Capture the cell that displays the provided text and extract its (x, y) central coordinate. 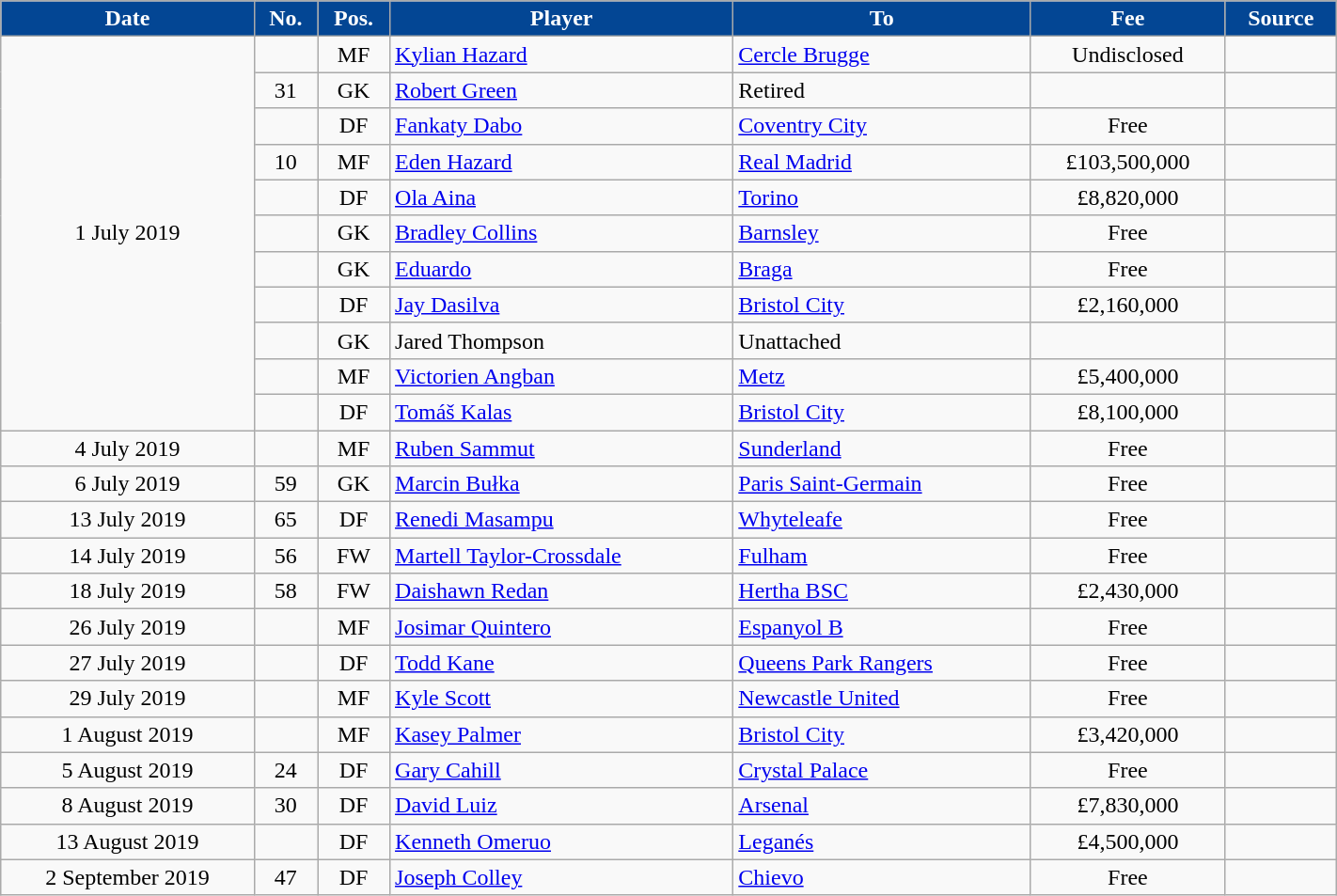
13 July 2019 (128, 520)
Sunderland (882, 448)
Source (1281, 19)
£7,830,000 (1128, 806)
6 July 2019 (128, 484)
30 (286, 806)
56 (286, 556)
Coventry City (882, 126)
Josimar Quintero (562, 627)
£103,500,000 (1128, 162)
Unattached (882, 340)
Ruben Sammut (562, 448)
Pos. (354, 19)
£8,820,000 (1128, 197)
David Luiz (562, 806)
Kasey Palmer (562, 734)
Date (128, 19)
£8,100,000 (1128, 412)
Kylian Hazard (562, 55)
Cercle Brugge (882, 55)
Whyteleafe (882, 520)
Metz (882, 376)
65 (286, 520)
Espanyol B (882, 627)
4 July 2019 (128, 448)
18 July 2019 (128, 591)
Fulham (882, 556)
5 August 2019 (128, 770)
24 (286, 770)
Daishawn Redan (562, 591)
Barnsley (882, 233)
Martell Taylor-Crossdale (562, 556)
14 July 2019 (128, 556)
Renedi Masampu (562, 520)
27 July 2019 (128, 663)
£4,500,000 (1128, 841)
£3,420,000 (1128, 734)
Hertha BSC (882, 591)
£2,430,000 (1128, 591)
Tomáš Kalas (562, 412)
Crystal Palace (882, 770)
Bradley Collins (562, 233)
Ola Aina (562, 197)
Torino (882, 197)
Player (562, 19)
8 August 2019 (128, 806)
58 (286, 591)
Gary Cahill (562, 770)
10 (286, 162)
Paris Saint-Germain (882, 484)
Retired (882, 90)
Arsenal (882, 806)
Jared Thompson (562, 340)
31 (286, 90)
£5,400,000 (1128, 376)
Braga (882, 269)
13 August 2019 (128, 841)
Undisclosed (1128, 55)
29 July 2019 (128, 699)
Robert Green (562, 90)
Newcastle United (882, 699)
Leganés (882, 841)
Fankaty Dabo (562, 126)
26 July 2019 (128, 627)
47 (286, 877)
No. (286, 19)
Fee (1128, 19)
£2,160,000 (1128, 305)
Queens Park Rangers (882, 663)
1 August 2019 (128, 734)
1 July 2019 (128, 233)
Eduardo (562, 269)
Marcin Bułka (562, 484)
Chievo (882, 877)
To (882, 19)
Joseph Colley (562, 877)
Jay Dasilva (562, 305)
Victorien Angban (562, 376)
Real Madrid (882, 162)
Kenneth Omeruo (562, 841)
Kyle Scott (562, 699)
2 September 2019 (128, 877)
Eden Hazard (562, 162)
59 (286, 484)
Todd Kane (562, 663)
